Identify which cell holds the provided text, then report its [x, y] central coordinate. 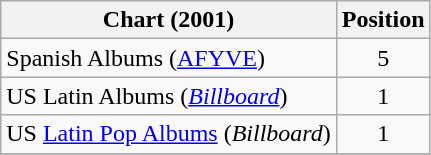
Position [383, 20]
US Latin Pop Albums (Billboard) [169, 134]
Chart (2001) [169, 20]
5 [383, 58]
Spanish Albums (AFYVE) [169, 58]
US Latin Albums (Billboard) [169, 96]
